Provide the (X, Y) coordinate of the cell's center where the given text is located.  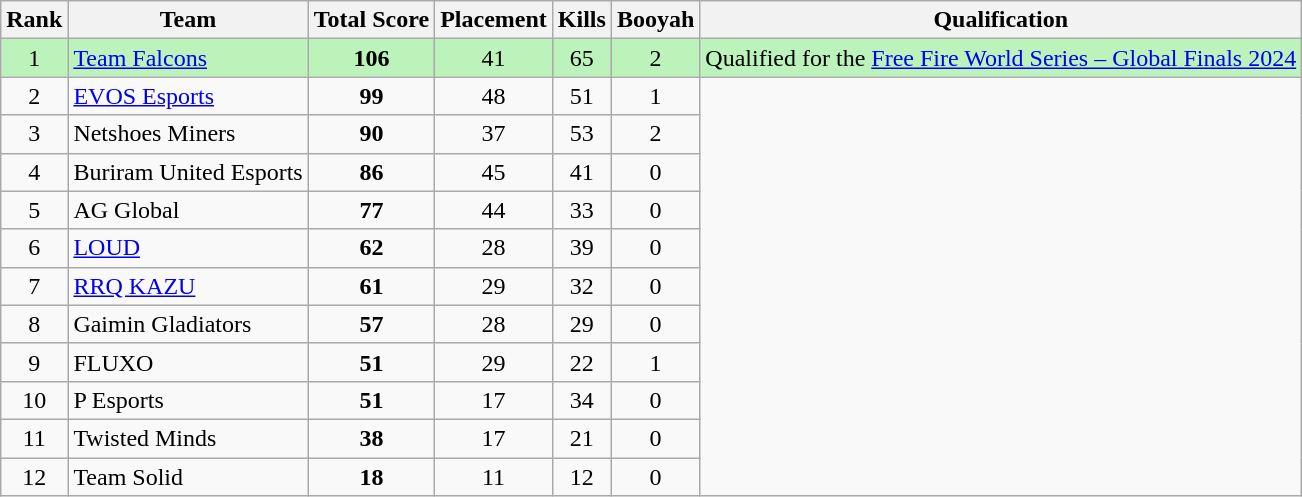
61 (371, 286)
21 (582, 438)
3 (34, 134)
106 (371, 58)
Total Score (371, 20)
65 (582, 58)
32 (582, 286)
5 (34, 210)
Qualified for the Free Fire World Series – Global Finals 2024 (1001, 58)
Twisted Minds (188, 438)
4 (34, 172)
18 (371, 477)
90 (371, 134)
9 (34, 362)
Placement (494, 20)
8 (34, 324)
62 (371, 248)
37 (494, 134)
Kills (582, 20)
99 (371, 96)
Buriram United Esports (188, 172)
Rank (34, 20)
P Esports (188, 400)
Gaimin Gladiators (188, 324)
45 (494, 172)
Team Falcons (188, 58)
Booyah (655, 20)
22 (582, 362)
6 (34, 248)
LOUD (188, 248)
Netshoes Miners (188, 134)
34 (582, 400)
33 (582, 210)
86 (371, 172)
39 (582, 248)
FLUXO (188, 362)
77 (371, 210)
Team Solid (188, 477)
Qualification (1001, 20)
RRQ KAZU (188, 286)
53 (582, 134)
7 (34, 286)
Team (188, 20)
AG Global (188, 210)
38 (371, 438)
44 (494, 210)
48 (494, 96)
10 (34, 400)
57 (371, 324)
EVOS Esports (188, 96)
